Return [X, Y] of the center of cell containing provided text 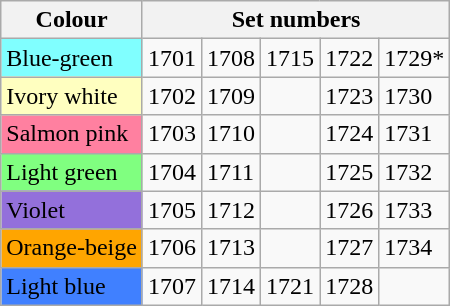
1703 [172, 134]
1724 [350, 134]
1709 [230, 96]
1704 [172, 172]
Ivory white [72, 96]
1712 [230, 210]
1705 [172, 210]
Colour [72, 20]
Set numbers [296, 20]
1731 [414, 134]
1734 [414, 248]
1728 [350, 286]
1707 [172, 286]
1708 [230, 58]
1727 [350, 248]
1729* [414, 58]
1702 [172, 96]
1721 [290, 286]
Salmon pink [72, 134]
Blue-green [72, 58]
1722 [350, 58]
1706 [172, 248]
1715 [290, 58]
1733 [414, 210]
1711 [230, 172]
1710 [230, 134]
Violet [72, 210]
1730 [414, 96]
Light green [72, 172]
1701 [172, 58]
1723 [350, 96]
1714 [230, 286]
Orange-beige [72, 248]
1732 [414, 172]
1713 [230, 248]
1726 [350, 210]
Light blue [72, 286]
1725 [350, 172]
